Output the (x, y) coordinate of the center of the cell containing the given text.  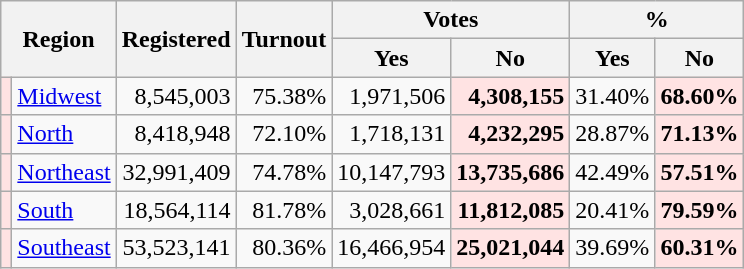
1,971,506 (392, 96)
% (657, 20)
42.49% (612, 172)
4,308,155 (510, 96)
80.36% (284, 248)
53,523,141 (176, 248)
Registered (176, 39)
1,718,131 (392, 134)
13,735,686 (510, 172)
72.10% (284, 134)
8,418,948 (176, 134)
68.60% (700, 96)
Midwest (64, 96)
20.41% (612, 210)
11,812,085 (510, 210)
32,991,409 (176, 172)
Turnout (284, 39)
74.78% (284, 172)
57.51% (700, 172)
4,232,295 (510, 134)
Votes (451, 20)
39.69% (612, 248)
3,028,661 (392, 210)
25,021,044 (510, 248)
81.78% (284, 210)
28.87% (612, 134)
16,466,954 (392, 248)
31.40% (612, 96)
South (64, 210)
8,545,003 (176, 96)
North (64, 134)
18,564,114 (176, 210)
75.38% (284, 96)
71.13% (700, 134)
Northeast (64, 172)
10,147,793 (392, 172)
Southeast (64, 248)
79.59% (700, 210)
Region (58, 39)
60.31% (700, 248)
